Determine the (x, y) coordinate at the center of the cell enclosing the given text.  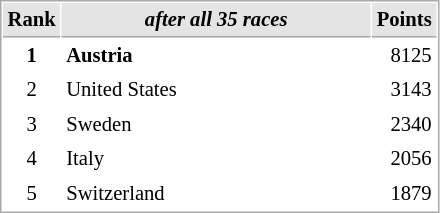
Italy (216, 158)
5 (32, 194)
Rank (32, 20)
United States (216, 90)
Austria (216, 56)
2056 (404, 158)
2340 (404, 124)
8125 (404, 56)
3 (32, 124)
Switzerland (216, 194)
Points (404, 20)
4 (32, 158)
after all 35 races (216, 20)
Sweden (216, 124)
3143 (404, 90)
1 (32, 56)
2 (32, 90)
1879 (404, 194)
